Return the (X, Y) coordinate for the center point of the cell that contains the specified text.  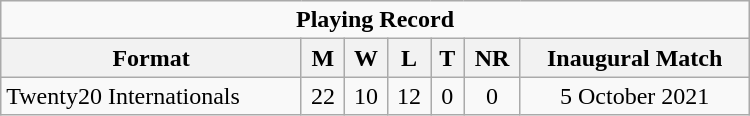
10 (366, 96)
Playing Record (375, 20)
5 October 2021 (634, 96)
22 (322, 96)
L (410, 58)
Inaugural Match (634, 58)
T (448, 58)
Format (152, 58)
Twenty20 Internationals (152, 96)
M (322, 58)
NR (492, 58)
12 (410, 96)
W (366, 58)
